For the text-containing cell, return its midpoint in (X, Y) coordinate format. 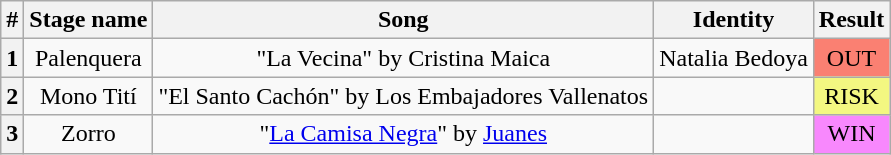
Song (404, 20)
1 (12, 58)
"El Santo Cachón" by Los Embajadores Vallenatos (404, 96)
Zorro (88, 134)
Result (851, 20)
Palenquera (88, 58)
RISK (851, 96)
"La Camisa Negra" by Juanes (404, 134)
OUT (851, 58)
Identity (734, 20)
2 (12, 96)
"La Vecina" by Cristina Maica (404, 58)
WIN (851, 134)
Stage name (88, 20)
Mono Tití (88, 96)
3 (12, 134)
# (12, 20)
Natalia Bedoya (734, 58)
